Capture the cell that displays the provided text and extract its [X, Y] central coordinate. 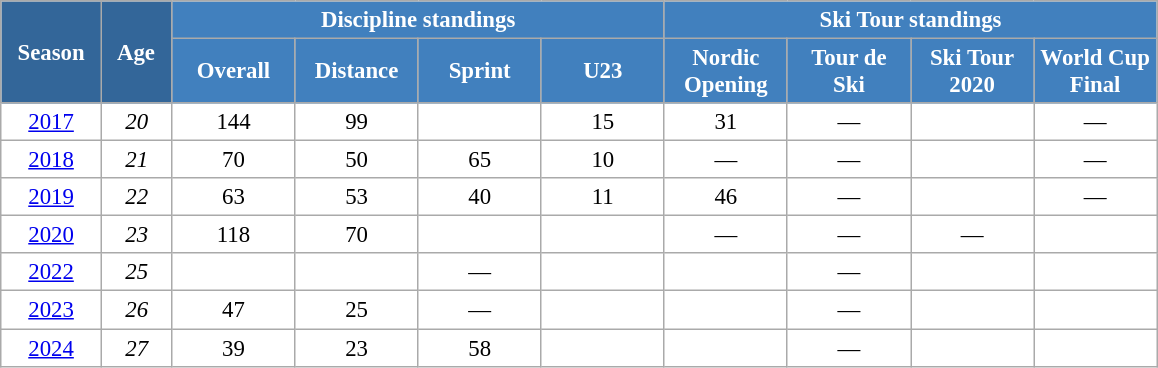
2024 [52, 348]
31 [726, 122]
2023 [52, 310]
20 [136, 122]
39 [234, 348]
Sprint [480, 72]
53 [356, 197]
Distance [356, 72]
47 [234, 310]
NordicOpening [726, 72]
21 [136, 160]
26 [136, 310]
118 [234, 235]
27 [136, 348]
11 [602, 197]
Tour deSki [848, 72]
99 [356, 122]
Season [52, 52]
Age [136, 52]
10 [602, 160]
2020 [52, 235]
Discipline standings [418, 20]
22 [136, 197]
2017 [52, 122]
Ski Tour standings [910, 20]
World CupFinal [1096, 72]
Overall [234, 72]
40 [480, 197]
2019 [52, 197]
58 [480, 348]
2022 [52, 273]
46 [726, 197]
U23 [602, 72]
65 [480, 160]
15 [602, 122]
63 [234, 197]
144 [234, 122]
Ski Tour2020 [972, 72]
2018 [52, 160]
50 [356, 160]
